Search for the cell housing the specified text and yield its [x, y] center coordinate. 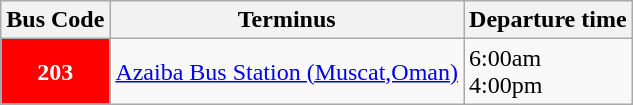
Departure time [548, 20]
Azaiba Bus Station (Muscat,Oman) [287, 72]
Terminus [287, 20]
203 [56, 72]
6:00am 4:00pm [548, 72]
Bus Code [56, 20]
